Identify which cell holds the provided text, then report its (x, y) central coordinate. 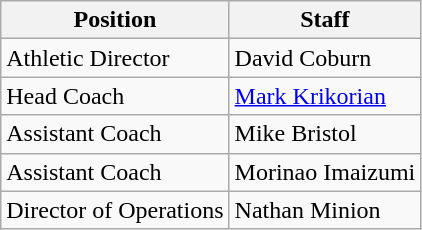
Morinao Imaizumi (325, 172)
Nathan Minion (325, 210)
David Coburn (325, 58)
Mike Bristol (325, 134)
Head Coach (115, 96)
Mark Krikorian (325, 96)
Director of Operations (115, 210)
Athletic Director (115, 58)
Position (115, 20)
Staff (325, 20)
